Determine the (x, y) coordinate at the center of the cell enclosing the given text.  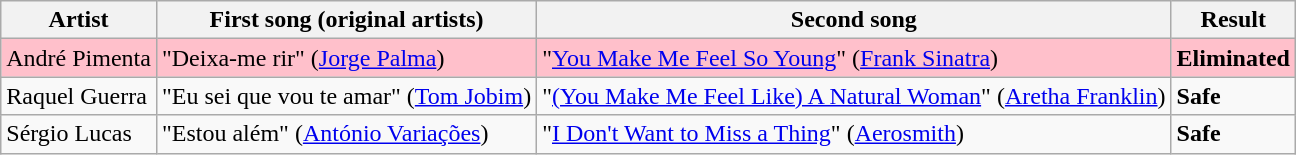
André Pimenta (79, 58)
"I Don't Want to Miss a Thing" (Aerosmith) (854, 134)
"You Make Me Feel So Young" (Frank Sinatra) (854, 58)
Artist (79, 20)
Sérgio Lucas (79, 134)
"Eu sei que vou te amar" (Tom Jobim) (346, 96)
"Deixa-me rir" (Jorge Palma) (346, 58)
First song (original artists) (346, 20)
Result (1233, 20)
Raquel Guerra (79, 96)
Second song (854, 20)
"(You Make Me Feel Like) A Natural Woman" (Aretha Franklin) (854, 96)
"Estou além" (António Variações) (346, 134)
Eliminated (1233, 58)
